Determine the (X, Y) coordinate at the center of the cell enclosing the given text.  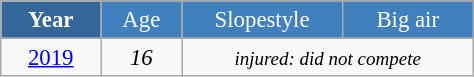
Age (142, 20)
2019 (51, 58)
Year (51, 20)
Slopestyle (262, 20)
16 (142, 58)
Big air (408, 20)
injured: did not compete (328, 58)
